Search for the cell housing the specified text and yield its (X, Y) center coordinate. 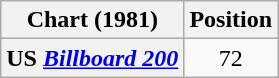
Chart (1981) (92, 20)
72 (231, 58)
Position (231, 20)
US Billboard 200 (92, 58)
